From the cell containing the given text, extract its center point as [X, Y] coordinate. 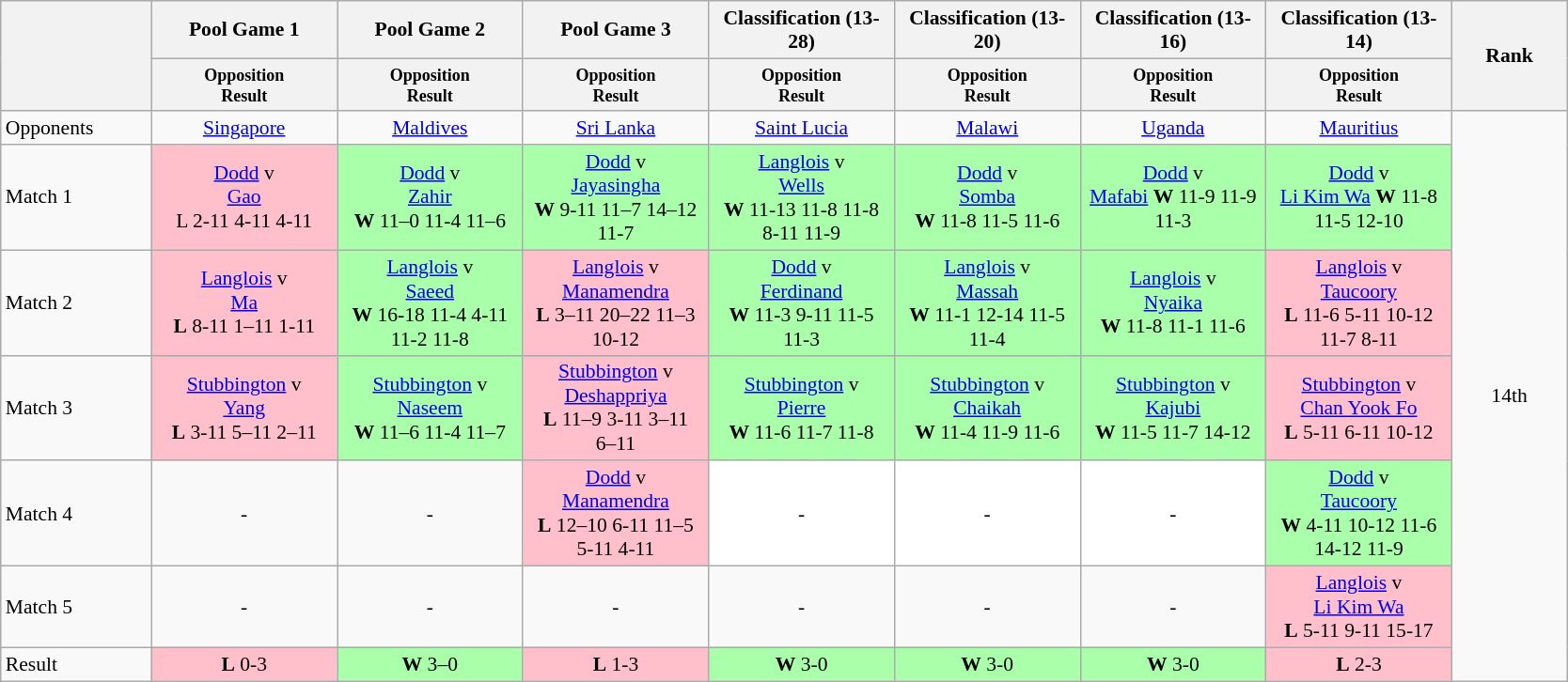
Dodd v ManamendraL 12–10 6-11 11–55-11 4-11 [616, 514]
Langlois v TaucooryL 11-6 5-11 10-1211-7 8-11 [1359, 302]
Result [76, 664]
Stubbington v DeshappriyaL 11–9 3-11 3–116–11 [616, 408]
Stubbington v ChaikahW 11-4 11-9 11-6 [987, 408]
Saint Lucia [802, 129]
Dodd v Mafabi W 11-9 11-9 11-3 [1173, 197]
L 2-3 [1359, 664]
Classification (13-14) [1359, 30]
Malawi [987, 129]
Langlois v NyaikaW 11-8 11-1 11-6 [1173, 302]
Langlois v MassahW 11-1 12-14 11-511-4 [987, 302]
Stubbington v KajubiW 11-5 11-7 14-12 [1173, 408]
Stubbington v Chan Yook FoL 5-11 6-11 10-12 [1359, 408]
Langlois v ManamendraL 3–11 20–22 11–310-12 [616, 302]
Dodd v ZahirW 11–0 11-4 11–6 [430, 197]
Uganda [1173, 129]
Match 4 [76, 514]
Langlois v Li Kim WaL 5-11 9-11 15-17 [1359, 607]
Langlois v Ma L 8-11 1–11 1-11 [244, 302]
Dodd v JayasinghaW 9-11 11–7 14–1211-7 [616, 197]
Pool Game 3 [616, 30]
Pool Game 2 [430, 30]
Stubbington v YangL 3-11 5–11 2–11 [244, 408]
Stubbington v NaseemW 11–6 11-4 11–7 [430, 408]
Opponents [76, 129]
Classification (13-28) [802, 30]
L 0-3 [244, 664]
Langlois v WellsW 11-13 11-8 11-88-11 11-9 [802, 197]
Pool Game 1 [244, 30]
W 3–0 [430, 664]
Dodd v TaucooryW 4-11 10-12 11-614-12 11-9 [1359, 514]
Dodd v GaoL 2-11 4-11 4-11 [244, 197]
Match 3 [76, 408]
Classification (13-16) [1173, 30]
14th [1510, 396]
Langlois v SaeedW 16-18 11-4 4-1111-2 11-8 [430, 302]
Match 5 [76, 607]
Maldives [430, 129]
L 1-3 [616, 664]
Singapore [244, 129]
Match 1 [76, 197]
Rank [1510, 56]
Sri Lanka [616, 129]
Match 2 [76, 302]
Stubbington v PierreW 11-6 11-7 11-8 [802, 408]
Classification (13-20) [987, 30]
Dodd v Li Kim Wa W 11-8 11-5 12-10 [1359, 197]
Dodd v SombaW 11-8 11-5 11-6 [987, 197]
Mauritius [1359, 129]
Dodd v FerdinandW 11-3 9-11 11-511-3 [802, 302]
